Capture the cell that displays the provided text and extract its [X, Y] central coordinate. 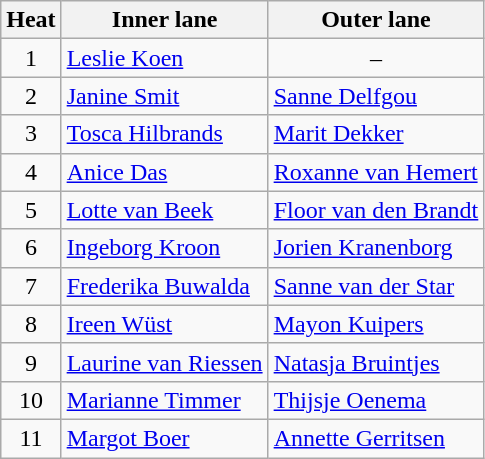
7 [31, 286]
5 [31, 210]
– [376, 58]
Mayon Kuipers [376, 324]
Heat [31, 20]
Laurine van Riessen [164, 362]
Annette Gerritsen [376, 438]
Anice Das [164, 172]
Margot Boer [164, 438]
8 [31, 324]
Janine Smit [164, 96]
Floor van den Brandt [376, 210]
Roxanne van Hemert [376, 172]
6 [31, 248]
Leslie Koen [164, 58]
Sanne van der Star [376, 286]
3 [31, 134]
Ingeborg Kroon [164, 248]
Marit Dekker [376, 134]
Jorien Kranenborg [376, 248]
Marianne Timmer [164, 400]
Sanne Delfgou [376, 96]
Lotte van Beek [164, 210]
4 [31, 172]
1 [31, 58]
2 [31, 96]
Frederika Buwalda [164, 286]
Outer lane [376, 20]
9 [31, 362]
Natasja Bruintjes [376, 362]
11 [31, 438]
Ireen Wüst [164, 324]
Thijsje Oenema [376, 400]
Inner lane [164, 20]
Tosca Hilbrands [164, 134]
10 [31, 400]
